Find where the given text appears and provide that cell's center as [x, y] coordinate. 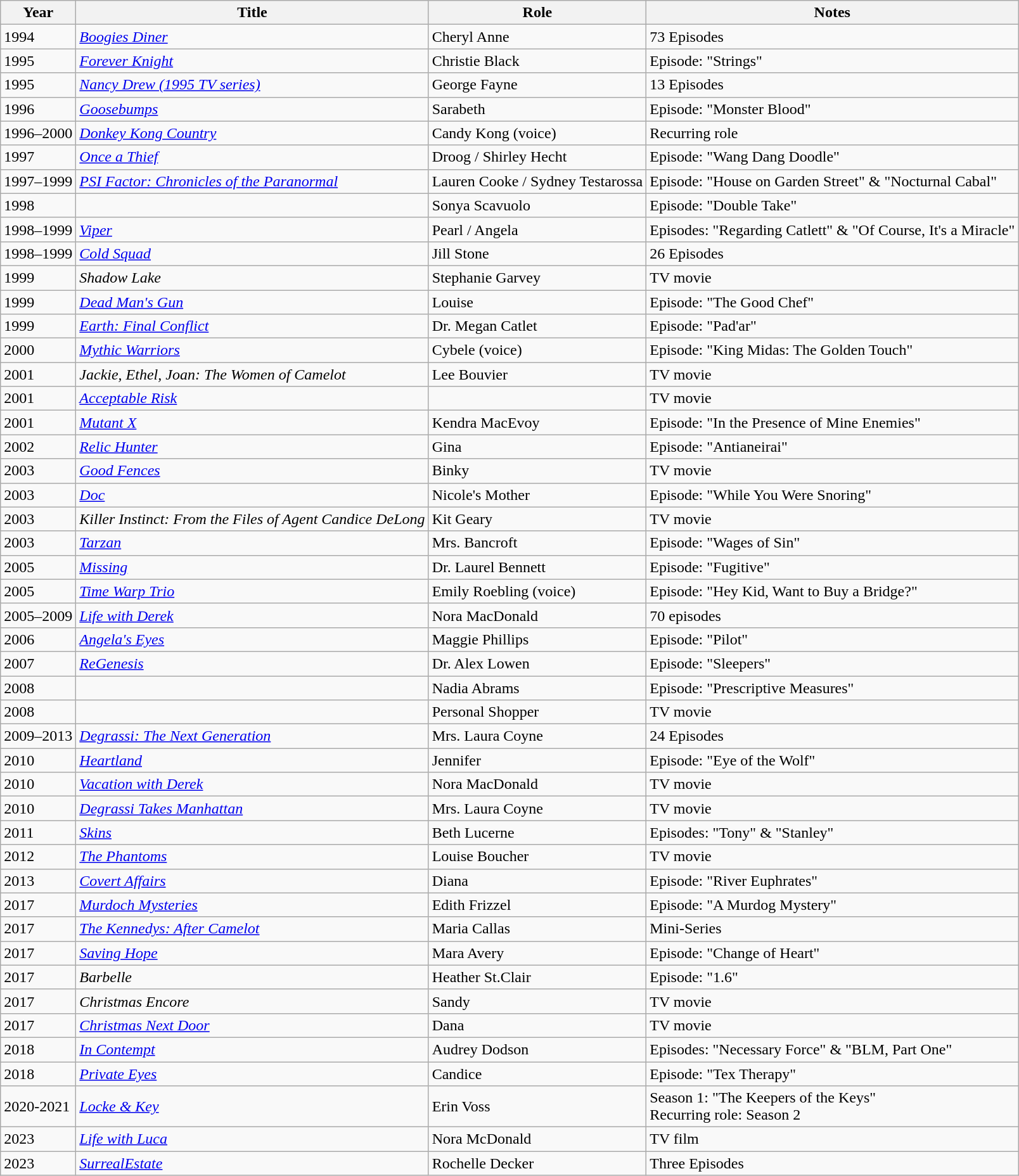
Skins [252, 833]
TV film [833, 1139]
The Phantoms [252, 857]
Mrs. Bancroft [537, 543]
Mutant X [252, 423]
Sandy [537, 1001]
Doc [252, 495]
Episode: "Sleepers" [833, 663]
Droog / Shirley Hecht [537, 157]
Sonya Scavuolo [537, 205]
Binky [537, 471]
2006 [38, 639]
Episode: "The Good Chef" [833, 302]
Episode: "Antianeirai" [833, 447]
Title [252, 13]
1997 [38, 157]
Louise [537, 302]
Episode: "Double Take" [833, 205]
Episode: "Pilot" [833, 639]
Episode: "Hey Kid, Want to Buy a Bridge?" [833, 591]
Dead Man's Gun [252, 302]
Angela's Eyes [252, 639]
ReGenesis [252, 663]
Recurring role [833, 133]
George Fayne [537, 85]
Kit Geary [537, 519]
Personal Shopper [537, 712]
Candy Kong (voice) [537, 133]
2020-2021 [38, 1106]
Christmas Next Door [252, 1025]
Season 1: "The Keepers of the Keys" Recurring role: Season 2 [833, 1106]
Episode: "Monster Blood" [833, 109]
24 Episodes [833, 736]
Jackie, Ethel, Joan: The Women of Camelot [252, 374]
Saving Hope [252, 953]
Degrassi Takes Manhattan [252, 808]
Life with Luca [252, 1139]
Episode: "Strings" [833, 61]
Audrey Dodson [537, 1049]
Erin Voss [537, 1106]
Goosebumps [252, 109]
Stephanie Garvey [537, 278]
2007 [38, 663]
Diana [537, 881]
Sarabeth [537, 109]
1994 [38, 37]
Degrassi: The Next Generation [252, 736]
Episode: "Change of Heart" [833, 953]
Mara Avery [537, 953]
Year [38, 13]
Forever Knight [252, 61]
Jill Stone [537, 253]
Heather St.Clair [537, 977]
Episode: "While You Were Snoring" [833, 495]
Three Episodes [833, 1163]
Dr. Alex Lowen [537, 663]
Edith Frizzel [537, 905]
2002 [38, 447]
Time Warp Trio [252, 591]
Lee Bouvier [537, 374]
Christie Black [537, 61]
Nadia Abrams [537, 687]
Dr. Laurel Bennett [537, 567]
Notes [833, 13]
Boogies Diner [252, 37]
Heartland [252, 760]
13 Episodes [833, 85]
Murdoch Mysteries [252, 905]
1996 [38, 109]
Episodes: "Tony" & "Stanley" [833, 833]
Dana [537, 1025]
2012 [38, 857]
Life with Derek [252, 615]
Nancy Drew (1995 TV series) [252, 85]
Candice [537, 1074]
26 Episodes [833, 253]
Cheryl Anne [537, 37]
Louise Boucher [537, 857]
1998 [38, 205]
Episode: "River Euphrates" [833, 881]
Cold Squad [252, 253]
70 episodes [833, 615]
PSI Factor: Chronicles of the Paranormal [252, 181]
Maria Callas [537, 929]
Episode: "1.6" [833, 977]
In Contempt [252, 1049]
2011 [38, 833]
Donkey Kong Country [252, 133]
Viper [252, 229]
Pearl / Angela [537, 229]
Kendra MacEvoy [537, 423]
Episode: "In the Presence of Mine Enemies" [833, 423]
Relic Hunter [252, 447]
Role [537, 13]
Gina [537, 447]
1997–1999 [38, 181]
Lauren Cooke / Sydney Testarossa [537, 181]
Mythic Warriors [252, 350]
Dr. Megan Catlet [537, 326]
Episodes: "Necessary Force" & "BLM, Part One" [833, 1049]
Once a Thief [252, 157]
Episode: "Tex Therapy" [833, 1074]
Mini-Series [833, 929]
Maggie Phillips [537, 639]
The Kennedys: After Camelot [252, 929]
Christmas Encore [252, 1001]
Nicole's Mother [537, 495]
Episode: "Prescriptive Measures" [833, 687]
SurrealEstate [252, 1163]
Emily Roebling (voice) [537, 591]
2013 [38, 881]
2009–2013 [38, 736]
Good Fences [252, 471]
Covert Affairs [252, 881]
Earth: Final Conflict [252, 326]
Episode: "King Midas: The Golden Touch" [833, 350]
Acceptable Risk [252, 399]
Episode: "Pad'ar" [833, 326]
Private Eyes [252, 1074]
Episode: "Wages of Sin" [833, 543]
Barbelle [252, 977]
2005–2009 [38, 615]
Jennifer [537, 760]
Episode: "Fugitive" [833, 567]
Beth Lucerne [537, 833]
Vacation with Derek [252, 784]
Episode: "Wang Dang Doodle" [833, 157]
Nora McDonald [537, 1139]
Locke & Key [252, 1106]
73 Episodes [833, 37]
Episode: "House on Garden Street" & "Nocturnal Cabal" [833, 181]
Episode: "Eye of the Wolf" [833, 760]
Episode: "A Murdog Mystery" [833, 905]
Tarzan [252, 543]
Killer Instinct: From the Files of Agent Candice DeLong [252, 519]
Shadow Lake [252, 278]
Missing [252, 567]
2000 [38, 350]
1996–2000 [38, 133]
Cybele (voice) [537, 350]
Rochelle Decker [537, 1163]
Episodes: "Regarding Catlett" & "Of Course, It's a Miracle" [833, 229]
